Output the [x, y] coordinate of the center of the cell containing the given text.  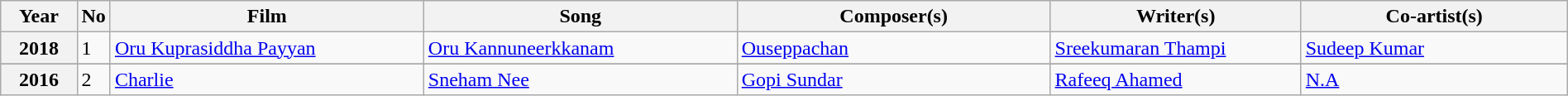
Sreekumaran Thampi [1176, 48]
2016 [39, 79]
Sudeep Kumar [1434, 48]
Year [39, 17]
Oru Kuprasiddha Payyan [266, 48]
2 [93, 79]
2018 [39, 48]
No [93, 17]
Oru Kannuneerkkanam [581, 48]
Rafeeq Ahamed [1176, 79]
Charlie [266, 79]
Composer(s) [893, 17]
Film [266, 17]
Song [581, 17]
Gopi Sundar [893, 79]
1 [93, 48]
N.A [1434, 79]
Co-artist(s) [1434, 17]
Ouseppachan [893, 48]
Sneham Nee [581, 79]
Writer(s) [1176, 17]
